Return [X, Y] of the center of cell containing provided text 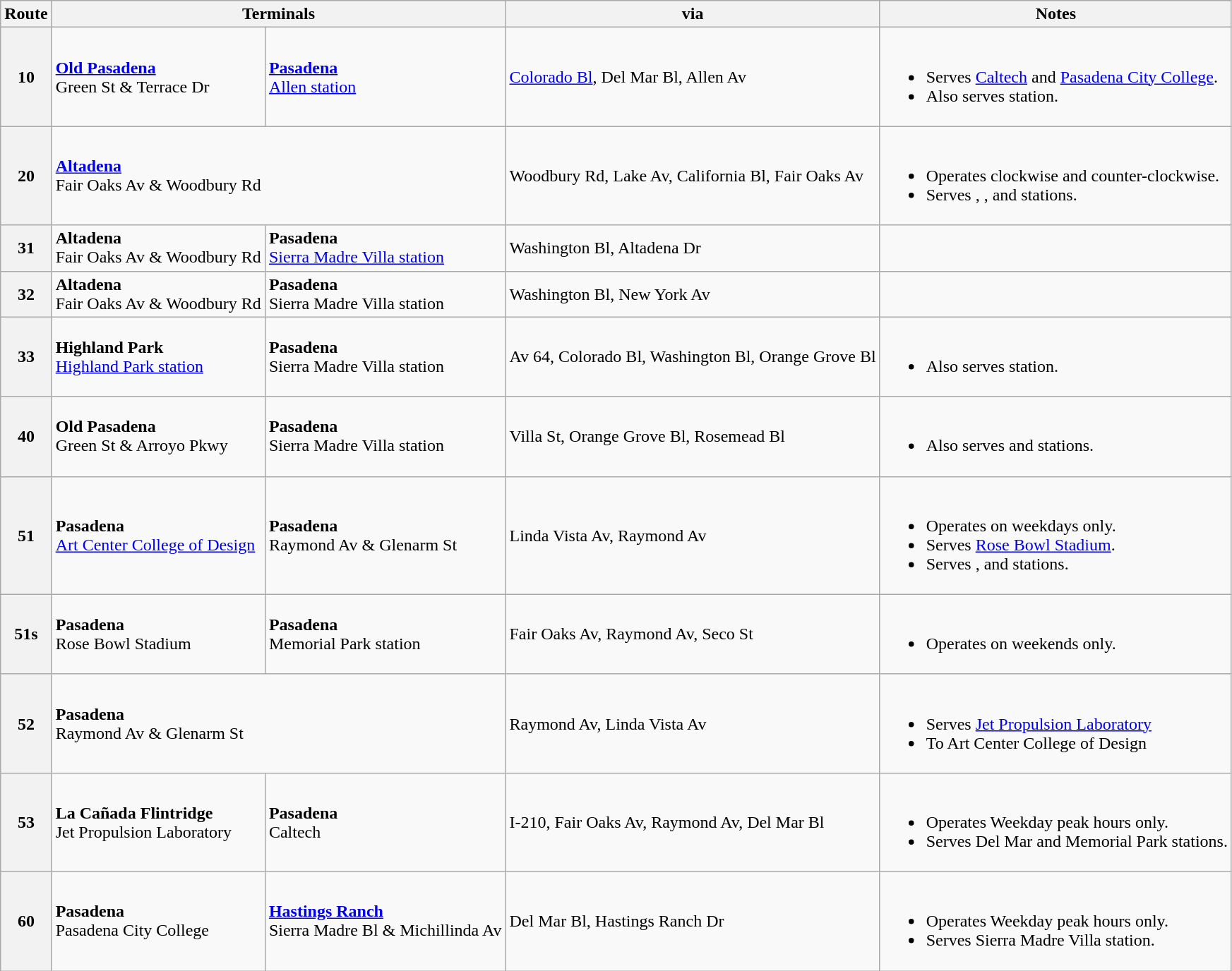
PasadenaPasadena City College [158, 921]
53 [26, 822]
Operates on weekends only. [1055, 634]
40 [26, 436]
PasadenaArt Center College of Design [158, 535]
Terminals [278, 14]
PasadenaMemorial Park station [385, 634]
Notes [1055, 14]
Washington Bl, Altadena Dr [693, 248]
Fair Oaks Av, Raymond Av, Seco St [693, 634]
Old PasadenaGreen St & Arroyo Pkwy [158, 436]
Operates on weekdays only.Serves Rose Bowl Stadium.Serves , and stations. [1055, 535]
20 [26, 176]
Washington Bl, New York Av [693, 294]
Serves Caltech and Pasadena City College.Also serves station. [1055, 77]
Raymond Av, Linda Vista Av [693, 723]
Operates Weekday peak hours only.Serves Del Mar and Memorial Park stations. [1055, 822]
Operates clockwise and counter-clockwise.Serves , , and stations. [1055, 176]
33 [26, 357]
Old PasadenaGreen St & Terrace Dr [158, 77]
Av 64, Colorado Bl, Washington Bl, Orange Grove Bl [693, 357]
Also serves station. [1055, 357]
Woodbury Rd, Lake Av, California Bl, Fair Oaks Av [693, 176]
32 [26, 294]
La Cañada FlintridgeJet Propulsion Laboratory [158, 822]
51 [26, 535]
60 [26, 921]
PasadenaAllen station [385, 77]
Also serves and stations. [1055, 436]
Highland ParkHighland Park station [158, 357]
Hastings RanchSierra Madre Bl & Michillinda Av [385, 921]
Del Mar Bl, Hastings Ranch Dr [693, 921]
Linda Vista Av, Raymond Av [693, 535]
via [693, 14]
Operates Weekday peak hours only.Serves Sierra Madre Villa station. [1055, 921]
PasadenaCaltech [385, 822]
Serves Jet Propulsion LaboratoryTo Art Center College of Design [1055, 723]
Route [26, 14]
31 [26, 248]
Villa St, Orange Grove Bl, Rosemead Bl [693, 436]
Colorado Bl, Del Mar Bl, Allen Av [693, 77]
51s [26, 634]
PasadenaRose Bowl Stadium [158, 634]
10 [26, 77]
52 [26, 723]
I-210, Fair Oaks Av, Raymond Av, Del Mar Bl [693, 822]
